Detect which cell encompasses the target text, then output its [X, Y] center coordinate. 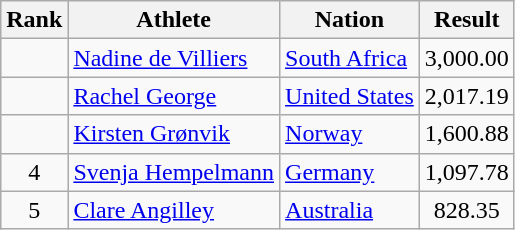
1,600.88 [466, 134]
Rachel George [174, 96]
Athlete [174, 20]
5 [34, 210]
2,017.19 [466, 96]
Result [466, 20]
Nadine de Villiers [174, 58]
Germany [350, 172]
4 [34, 172]
828.35 [466, 210]
Nation [350, 20]
Australia [350, 210]
Clare Angilley [174, 210]
3,000.00 [466, 58]
United States [350, 96]
South Africa [350, 58]
1,097.78 [466, 172]
Svenja Hempelmann [174, 172]
Kirsten Grønvik [174, 134]
Rank [34, 20]
Norway [350, 134]
